Detect which cell encompasses the target text, then output its [X, Y] center coordinate. 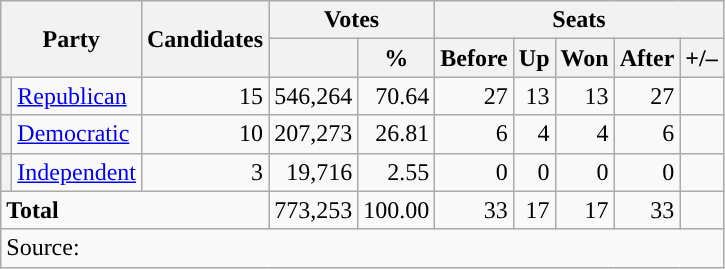
26.81 [396, 134]
2.55 [396, 172]
207,273 [314, 134]
Won [584, 58]
Republican [77, 96]
10 [204, 134]
Up [534, 58]
70.64 [396, 96]
773,253 [314, 210]
After [647, 58]
546,264 [314, 96]
Candidates [204, 39]
Independent [77, 172]
% [396, 58]
Party [72, 39]
Before [474, 58]
19,716 [314, 172]
Democratic [77, 134]
15 [204, 96]
Source: [362, 248]
Total [135, 210]
100.00 [396, 210]
+/– [702, 58]
Votes [352, 20]
3 [204, 172]
Seats [580, 20]
